Detect which cell encompasses the target text, then output its (X, Y) center coordinate. 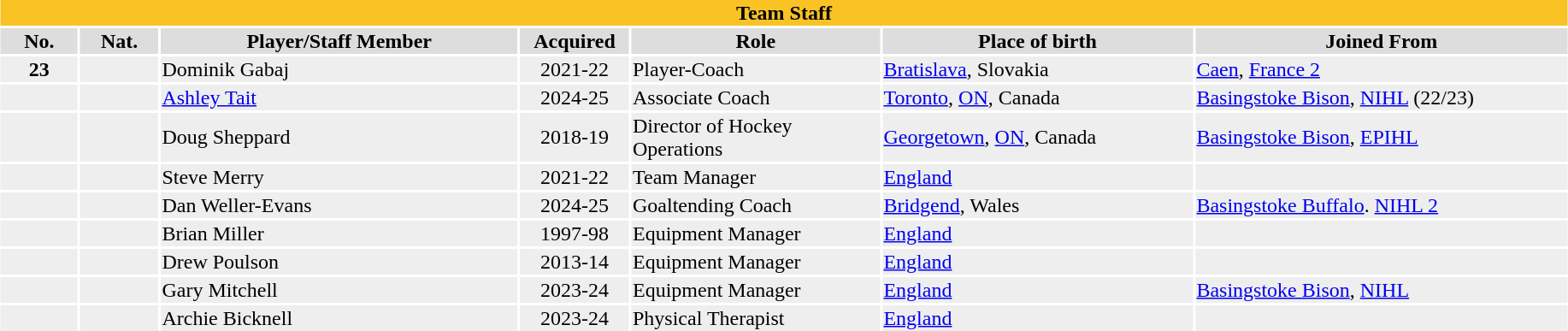
Georgetown, ON, Canada (1038, 137)
Nat. (120, 41)
Physical Therapist (755, 318)
2018-19 (575, 137)
Player-Coach (755, 69)
Steve Merry (339, 177)
Toronto, ON, Canada (1038, 98)
Gary Mitchell (339, 290)
Acquired (575, 41)
23 (39, 69)
Place of birth (1038, 41)
Role (755, 41)
Ashley Tait (339, 98)
Caen, France 2 (1382, 69)
1997-98 (575, 233)
Doug Sheppard (339, 137)
Dominik Gabaj (339, 69)
Bratislava, Slovakia (1038, 69)
Team Staff (783, 13)
Player/Staff Member (339, 41)
Brian Miller (339, 233)
Dan Weller-Evans (339, 205)
Basingstoke Bison, NIHL (22/23) (1382, 98)
Bridgend, Wales (1038, 205)
Drew Poulson (339, 262)
Team Manager (755, 177)
Goaltending Coach (755, 205)
Joined From (1382, 41)
Director of Hockey Operations (755, 137)
Basingstoke Buffalo. NIHL 2 (1382, 205)
Associate Coach (755, 98)
Archie Bicknell (339, 318)
Basingstoke Bison, NIHL (1382, 290)
Basingstoke Bison, EPIHL (1382, 137)
2013-14 (575, 262)
No. (39, 41)
